From the cell containing the given text, extract its center point as (x, y) coordinate. 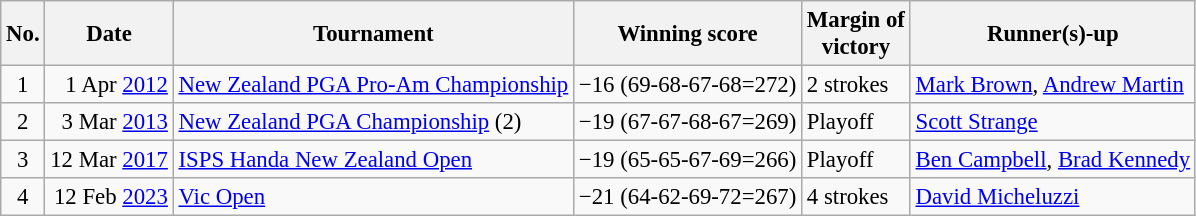
−19 (67-67-68-67=269) (688, 122)
12 Feb 2023 (109, 197)
Scott Strange (1052, 122)
Margin ofvictory (856, 34)
Ben Campbell, Brad Kennedy (1052, 160)
3 (23, 160)
Vic Open (373, 197)
3 Mar 2013 (109, 122)
−21 (64-62-69-72=267) (688, 197)
−19 (65-65-67-69=266) (688, 160)
New Zealand PGA Pro-Am Championship (373, 85)
4 strokes (856, 197)
1 Apr 2012 (109, 85)
1 (23, 85)
Date (109, 34)
Runner(s)-up (1052, 34)
4 (23, 197)
David Micheluzzi (1052, 197)
Winning score (688, 34)
ISPS Handa New Zealand Open (373, 160)
No. (23, 34)
New Zealand PGA Championship (2) (373, 122)
2 strokes (856, 85)
−16 (69-68-67-68=272) (688, 85)
12 Mar 2017 (109, 160)
Mark Brown, Andrew Martin (1052, 85)
Tournament (373, 34)
2 (23, 122)
